Determine the (x, y) coordinate at the center of the cell enclosing the given text.  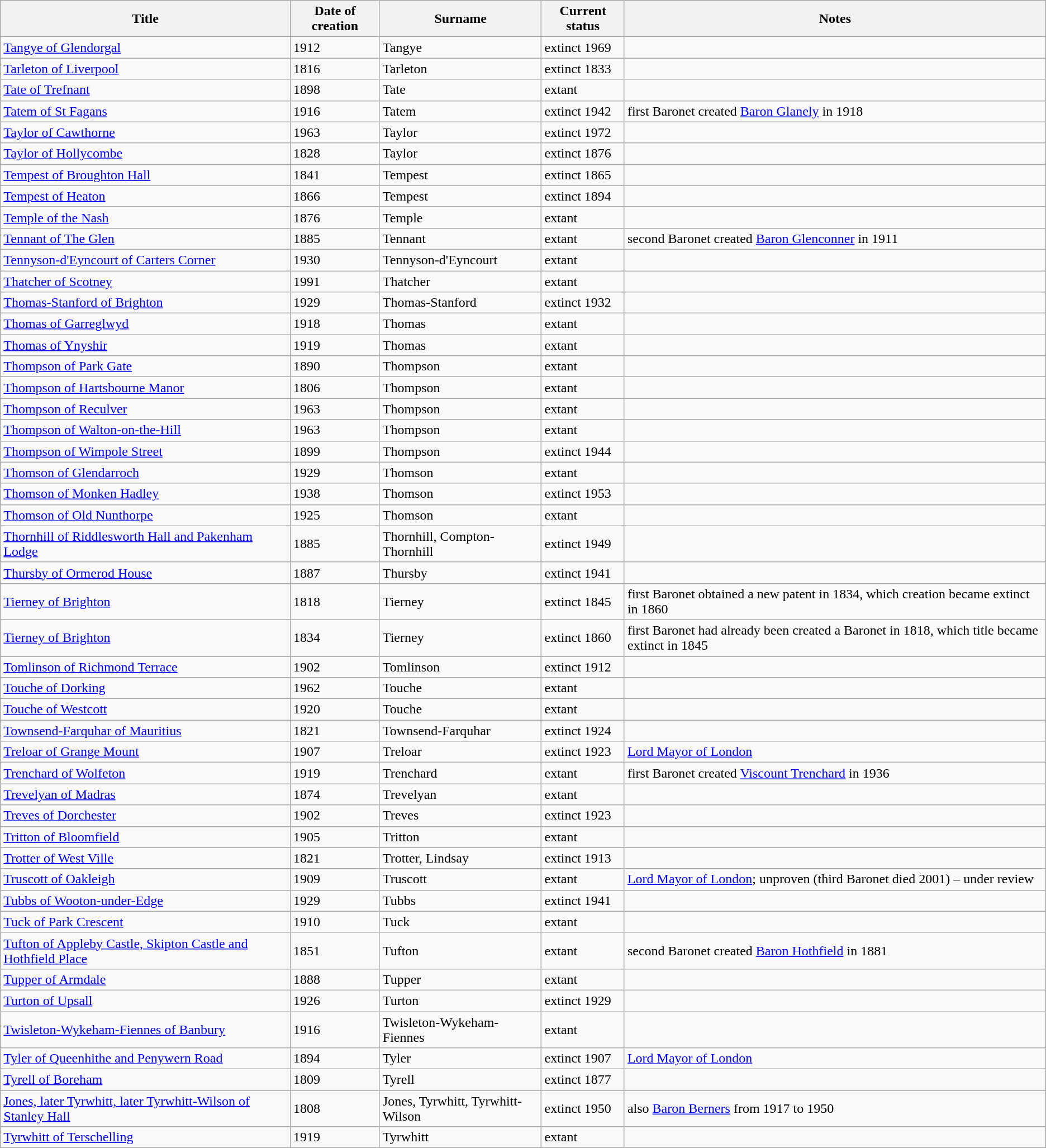
Taylor of Cawthorne (145, 132)
1851 (335, 951)
1962 (335, 688)
Turton of Upsall (145, 1001)
1890 (335, 366)
Tatem of St Fagans (145, 111)
1909 (335, 879)
Tyrwhitt of Terschelling (145, 1137)
Surname (460, 19)
second Baronet created Baron Glenconner in 1911 (835, 239)
1938 (335, 494)
Thomson of Old Nunthorpe (145, 515)
Tennyson-d'Eyncourt of Carters Corner (145, 260)
Tempest of Broughton Hall (145, 175)
extinct 1929 (583, 1001)
Tangye of Glendorgal (145, 47)
Tuck (460, 922)
Treloar (460, 752)
also Baron Berners from 1917 to 1950 (835, 1108)
Tufton (460, 951)
extinct 1877 (583, 1080)
1887 (335, 573)
Tufton of Appleby Castle, Skipton Castle and Hothfield Place (145, 951)
Tubbs of Wooton-under-Edge (145, 901)
Thompson of Reculver (145, 409)
1930 (335, 260)
1841 (335, 175)
Current status (583, 19)
Tyler (460, 1059)
Thornhill of Riddlesworth Hall and Pakenham Lodge (145, 544)
Tyrell of Boreham (145, 1080)
1818 (335, 601)
Thatcher (460, 281)
Trenchard (460, 773)
Thursby (460, 573)
Townsend-Farquhar of Mauritius (145, 731)
Trevelyan (460, 794)
1866 (335, 196)
Tubbs (460, 901)
1874 (335, 794)
Tennant of The Glen (145, 239)
extinct 1833 (583, 69)
1912 (335, 47)
Tempest of Heaton (145, 196)
1834 (335, 638)
Tarleton (460, 69)
Title (145, 19)
1888 (335, 979)
extinct 1949 (583, 544)
1925 (335, 515)
1899 (335, 451)
Tupper of Armdale (145, 979)
Tupper (460, 979)
1926 (335, 1001)
Thomas-Stanford (460, 303)
first Baronet obtained a new patent in 1834, which creation became extinct in 1860 (835, 601)
1828 (335, 154)
Turton (460, 1001)
Treves (460, 816)
Thompson of Wimpole Street (145, 451)
extinct 1876 (583, 154)
Thomson of Glendarroch (145, 473)
extinct 1944 (583, 451)
Temple (460, 217)
Tomlinson (460, 666)
Twisleton-Wykeham-Fiennes (460, 1029)
extinct 1942 (583, 111)
Truscott (460, 879)
extinct 1969 (583, 47)
Tangye (460, 47)
Touche of Dorking (145, 688)
first Baronet created Viscount Trenchard in 1936 (835, 773)
1910 (335, 922)
extinct 1894 (583, 196)
1894 (335, 1059)
extinct 1953 (583, 494)
Tyrwhitt (460, 1137)
Touche of Westcott (145, 709)
extinct 1912 (583, 666)
extinct 1845 (583, 601)
Temple of the Nash (145, 217)
Twisleton-Wykeham-Fiennes of Banbury (145, 1029)
1907 (335, 752)
Tuck of Park Crescent (145, 922)
1808 (335, 1108)
Thomas of Ynyshir (145, 345)
1806 (335, 388)
Tyrell (460, 1080)
Taylor of Hollycombe (145, 154)
extinct 1860 (583, 638)
Notes (835, 19)
1876 (335, 217)
extinct 1972 (583, 132)
extinct 1924 (583, 731)
Thomas-Stanford of Brighton (145, 303)
1905 (335, 837)
Trotter, Lindsay (460, 858)
Tennyson-d'Eyncourt (460, 260)
second Baronet created Baron Hothfield in 1881 (835, 951)
Tarleton of Liverpool (145, 69)
extinct 1932 (583, 303)
1920 (335, 709)
extinct 1865 (583, 175)
Trenchard of Wolfeton (145, 773)
Thompson of Walton-on-the-Hill (145, 430)
extinct 1907 (583, 1059)
Thomson of Monken Hadley (145, 494)
Thornhill, Compton-Thornhill (460, 544)
Lord Mayor of London; unproven (third Baronet died 2001) – under review (835, 879)
Jones, Tyrwhitt, Tyrwhitt-Wilson (460, 1108)
1816 (335, 69)
1991 (335, 281)
first Baronet created Baron Glanely in 1918 (835, 111)
Truscott of Oakleigh (145, 879)
Tritton of Bloomfield (145, 837)
Trotter of West Ville (145, 858)
Trevelyan of Madras (145, 794)
Tritton (460, 837)
Treloar of Grange Mount (145, 752)
Tate (460, 90)
Thompson of Hartsbourne Manor (145, 388)
Thatcher of Scotney (145, 281)
Tyler of Queenhithe and Penywern Road (145, 1059)
1809 (335, 1080)
Thompson of Park Gate (145, 366)
Tatem (460, 111)
1898 (335, 90)
Tomlinson of Richmond Terrace (145, 666)
Tate of Trefnant (145, 90)
Townsend-Farquhar (460, 731)
Thomas of Garreglwyd (145, 324)
first Baronet had already been created a Baronet in 1818, which title became extinct in 1845 (835, 638)
1918 (335, 324)
Tennant (460, 239)
Jones, later Tyrwhitt, later Tyrwhitt-Wilson of Stanley Hall (145, 1108)
Thursby of Ormerod House (145, 573)
extinct 1913 (583, 858)
Treves of Dorchester (145, 816)
Date of creation (335, 19)
extinct 1950 (583, 1108)
